Extract the (X, Y) coordinate from the center of the cell holding the provided text.  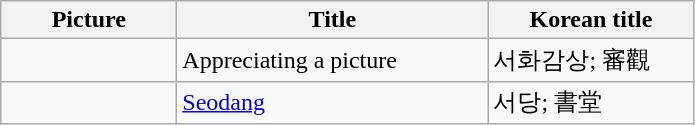
서당; 書堂 (591, 102)
Title (332, 20)
Seodang (332, 102)
Picture (89, 20)
Appreciating a picture (332, 60)
Korean title (591, 20)
서화감상; 審觀 (591, 60)
